Determine the (X, Y) coordinate at the center of the cell enclosing the given text.  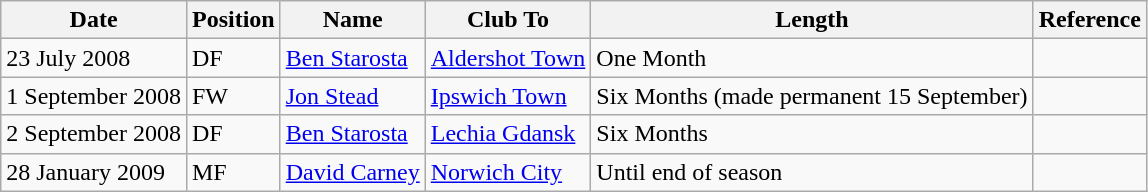
One Month (812, 58)
Name (352, 20)
28 January 2009 (94, 172)
Lechia Gdansk (508, 134)
2 September 2008 (94, 134)
Ipswich Town (508, 96)
FW (233, 96)
Length (812, 20)
Club To (508, 20)
Until end of season (812, 172)
MF (233, 172)
Norwich City (508, 172)
Six Months (812, 134)
Six Months (made permanent 15 September) (812, 96)
Date (94, 20)
Jon Stead (352, 96)
23 July 2008 (94, 58)
David Carney (352, 172)
Reference (1090, 20)
Aldershot Town (508, 58)
1 September 2008 (94, 96)
Position (233, 20)
